Output the (x, y) coordinate of the center of the cell containing the given text.  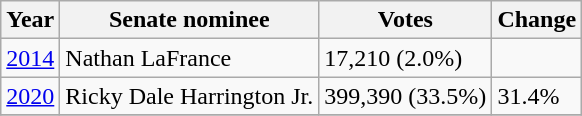
399,390 (33.5%) (406, 96)
17,210 (2.0%) (406, 58)
Ricky Dale Harrington Jr. (190, 96)
Nathan LaFrance (190, 58)
Senate nominee (190, 20)
2020 (30, 96)
Change (537, 20)
Year (30, 20)
31.4% (537, 96)
2014 (30, 58)
Votes (406, 20)
